Find where the given text appears and provide that cell's center as (x, y) coordinate. 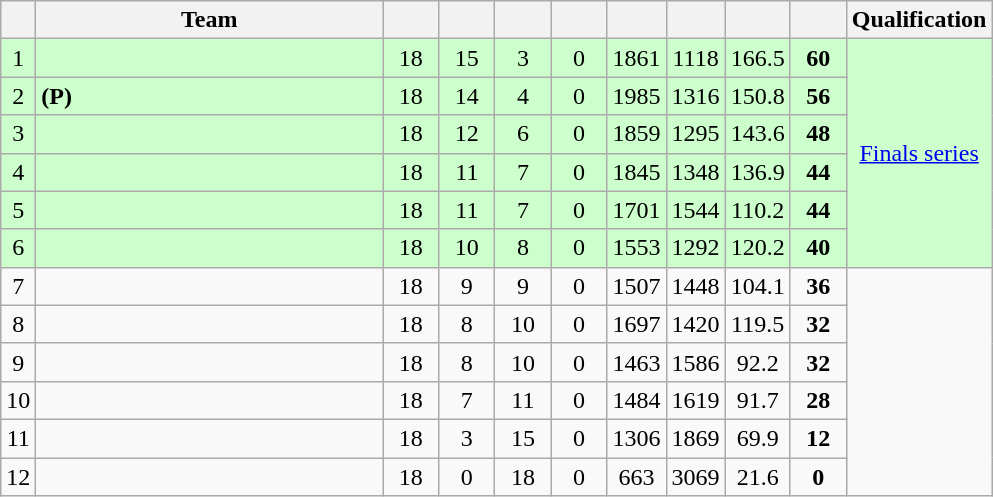
21.6 (758, 477)
119.5 (758, 324)
1118 (696, 58)
1484 (636, 400)
2 (18, 96)
150.8 (758, 96)
1306 (636, 438)
40 (818, 248)
5 (18, 210)
1619 (696, 400)
1448 (696, 286)
3069 (696, 477)
1697 (636, 324)
56 (818, 96)
663 (636, 477)
1544 (696, 210)
1869 (696, 438)
136.9 (758, 172)
36 (818, 286)
1861 (636, 58)
1292 (696, 248)
1553 (636, 248)
48 (818, 134)
1586 (696, 362)
Team (210, 20)
1507 (636, 286)
104.1 (758, 286)
166.5 (758, 58)
69.9 (758, 438)
60 (818, 58)
1316 (696, 96)
1985 (636, 96)
1701 (636, 210)
91.7 (758, 400)
Finals series (919, 153)
1463 (636, 362)
1348 (696, 172)
1845 (636, 172)
(P) (210, 96)
143.6 (758, 134)
Qualification (919, 20)
92.2 (758, 362)
1 (18, 58)
1295 (696, 134)
1420 (696, 324)
110.2 (758, 210)
14 (467, 96)
1859 (636, 134)
28 (818, 400)
120.2 (758, 248)
